Identify which cell holds the provided text, then report its [x, y] central coordinate. 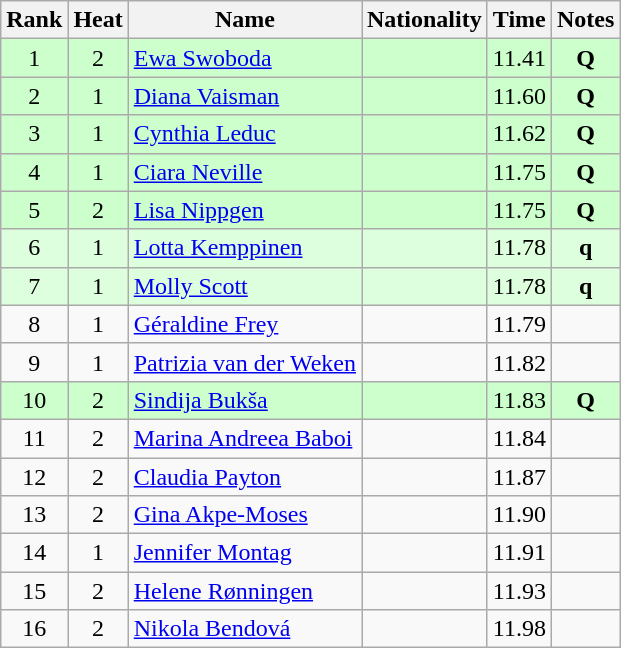
Ewa Swoboda [244, 58]
Lisa Nippgen [244, 210]
15 [34, 591]
6 [34, 248]
Notes [585, 20]
11.98 [519, 629]
Sindija Bukša [244, 400]
Cynthia Leduc [244, 134]
11.41 [519, 58]
11.79 [519, 324]
4 [34, 172]
Marina Andreea Baboi [244, 438]
Helene Rønningen [244, 591]
Lotta Kemppinen [244, 248]
Name [244, 20]
11.91 [519, 553]
11 [34, 438]
Nikola Bendová [244, 629]
Heat [98, 20]
5 [34, 210]
11.93 [519, 591]
11.62 [519, 134]
11.87 [519, 477]
11.90 [519, 515]
Gina Akpe-Moses [244, 515]
11.83 [519, 400]
Géraldine Frey [244, 324]
11.84 [519, 438]
Diana Vaisman [244, 96]
13 [34, 515]
16 [34, 629]
Molly Scott [244, 286]
14 [34, 553]
7 [34, 286]
12 [34, 477]
Patrizia van der Weken [244, 362]
10 [34, 400]
Nationality [425, 20]
11.60 [519, 96]
Jennifer Montag [244, 553]
11.82 [519, 362]
Time [519, 20]
Claudia Payton [244, 477]
3 [34, 134]
9 [34, 362]
Ciara Neville [244, 172]
8 [34, 324]
Rank [34, 20]
